Provide the [x, y] coordinate of the cell's center where the given text is located.  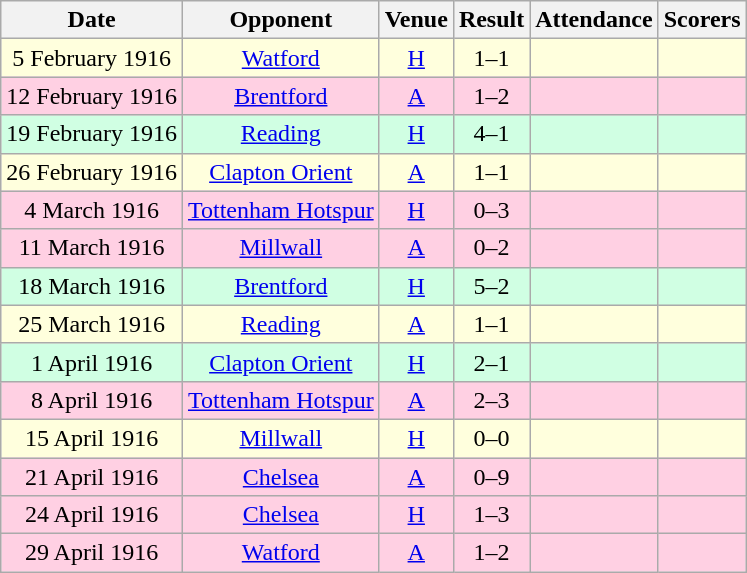
11 March 1916 [92, 248]
18 March 1916 [92, 286]
0–9 [491, 477]
4–1 [491, 134]
Venue [416, 20]
21 April 1916 [92, 477]
29 April 1916 [92, 553]
2–3 [491, 400]
12 February 1916 [92, 96]
25 March 1916 [92, 324]
0–2 [491, 248]
Result [491, 20]
4 March 1916 [92, 210]
Opponent [280, 20]
15 April 1916 [92, 438]
2–1 [491, 362]
Attendance [594, 20]
0–0 [491, 438]
26 February 1916 [92, 172]
Scorers [702, 20]
5–2 [491, 286]
Date [92, 20]
5 February 1916 [92, 58]
19 February 1916 [92, 134]
1–3 [491, 515]
24 April 1916 [92, 515]
8 April 1916 [92, 400]
1 April 1916 [92, 362]
0–3 [491, 210]
